Return (x, y) of the center of cell containing provided text 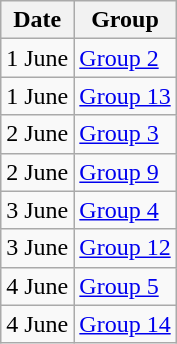
Date (38, 20)
Group 13 (125, 96)
Group 9 (125, 172)
Group 14 (125, 324)
Group 4 (125, 210)
Group (125, 20)
Group 12 (125, 248)
Group 2 (125, 58)
Group 3 (125, 134)
Group 5 (125, 286)
